Pinpoint the cell where the given text exists, returning its [X, Y] midpoint coordinate. 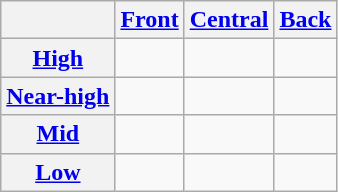
High [58, 58]
Mid [58, 134]
Central [229, 20]
Low [58, 172]
Back [306, 20]
Near-high [58, 96]
Front [150, 20]
